Find where the given text appears and provide that cell's center as [X, Y] coordinate. 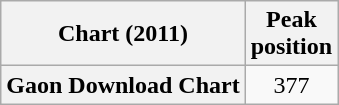
Peakposition [291, 34]
Chart (2011) [123, 34]
377 [291, 85]
Gaon Download Chart [123, 85]
